Pinpoint the cell where the given text exists, returning its (x, y) midpoint coordinate. 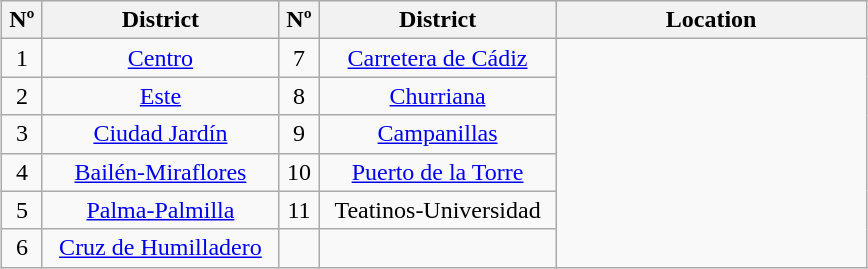
4 (22, 172)
Puerto de la Torre (438, 172)
11 (298, 210)
Centro (160, 58)
6 (22, 248)
3 (22, 134)
Location (712, 20)
Palma-Palmilla (160, 210)
Cruz de Humilladero (160, 248)
2 (22, 96)
Teatinos-Universidad (438, 210)
10 (298, 172)
5 (22, 210)
Ciudad Jardín (160, 134)
Campanillas (438, 134)
Este (160, 96)
Carretera de Cádiz (438, 58)
Bailén-Miraflores (160, 172)
9 (298, 134)
1 (22, 58)
7 (298, 58)
Churriana (438, 96)
8 (298, 96)
